Return [X, Y] of the center of cell containing provided text 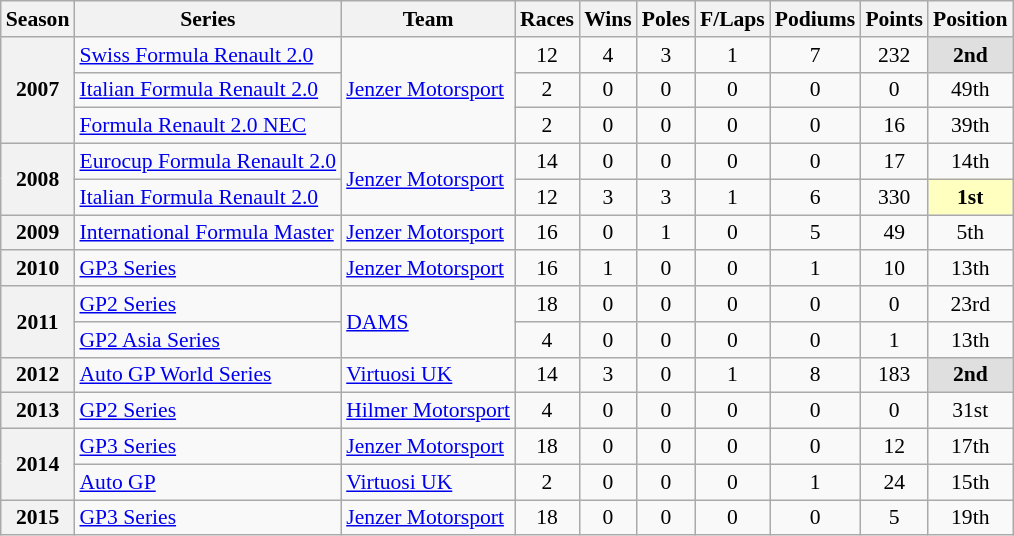
183 [894, 375]
Wins [608, 19]
Position [970, 19]
2015 [38, 518]
Series [208, 19]
8 [816, 375]
49 [894, 233]
19th [970, 518]
DAMS [428, 322]
International Formula Master [208, 233]
Team [428, 19]
2007 [38, 90]
Auto GP [208, 482]
2010 [38, 269]
Eurocup Formula Renault 2.0 [208, 162]
6 [816, 197]
10 [894, 269]
2013 [38, 411]
14th [970, 162]
Poles [666, 19]
232 [894, 55]
7 [816, 55]
24 [894, 482]
Races [547, 19]
23rd [970, 304]
5th [970, 233]
GP2 Asia Series [208, 340]
Auto GP World Series [208, 375]
2014 [38, 464]
F/Laps [732, 19]
1st [970, 197]
2012 [38, 375]
2011 [38, 322]
Season [38, 19]
Hilmer Motorsport [428, 411]
39th [970, 126]
15th [970, 482]
31st [970, 411]
Points [894, 19]
17th [970, 447]
330 [894, 197]
Podiums [816, 19]
17 [894, 162]
49th [970, 90]
Formula Renault 2.0 NEC [208, 126]
Swiss Formula Renault 2.0 [208, 55]
2009 [38, 233]
2008 [38, 180]
